Locate the cell with the specified text and output its [X, Y] center coordinate. 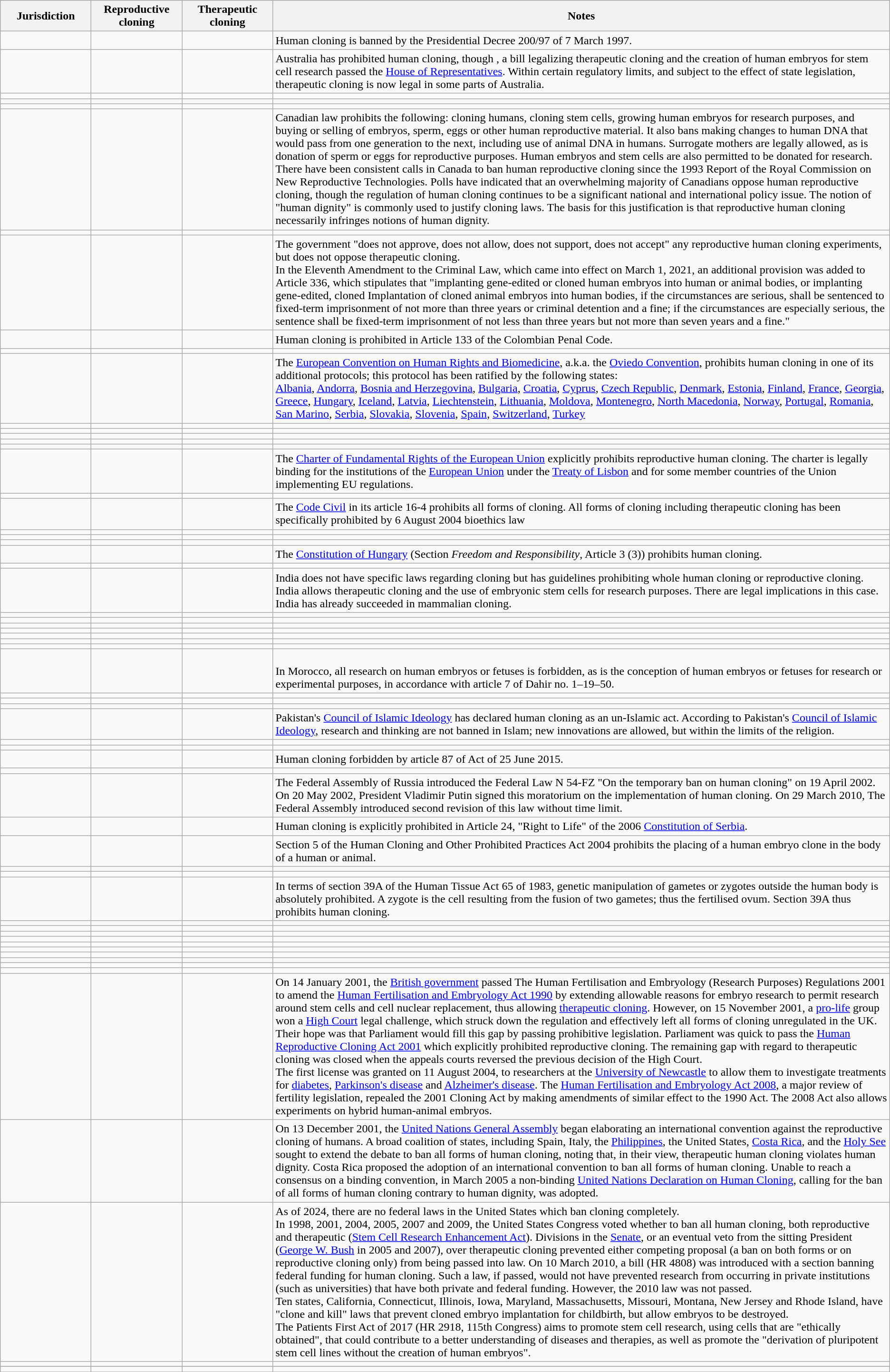
Human cloning is prohibited in Article 133 of the Colombian Penal Code. [581, 339]
Human cloning is banned by the Presidential Decree 200/97 of 7 March 1997. [581, 40]
Human cloning is explicitly prohibited in Article 24, "Right to Life" of the 2006 Constitution of Serbia. [581, 826]
The Constitution of Hungary (Section Freedom and Responsibility, Article 3 (3)) prohibits human cloning. [581, 554]
Notes [581, 16]
Human cloning forbidden by article 87 of Act of 25 June 2015. [581, 759]
Reproductive cloning [137, 16]
Jurisdiction [46, 16]
Therapeutic cloning [227, 16]
